Return the (X, Y) coordinate for the center point of the cell that contains the specified text.  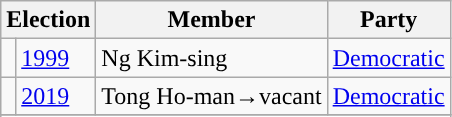
Ng Kim-sing (212, 58)
Tong Ho-man→vacant (212, 96)
2019 (56, 96)
Member (212, 20)
Election (48, 20)
Party (388, 20)
1999 (56, 58)
